For the text-containing cell, return its midpoint in [x, y] coordinate format. 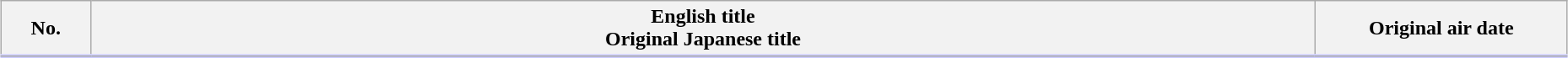
Original air date [1441, 29]
No. [46, 29]
English titleOriginal Japanese title [703, 29]
